Extract the (x, y) coordinate from the center of the cell holding the provided text.  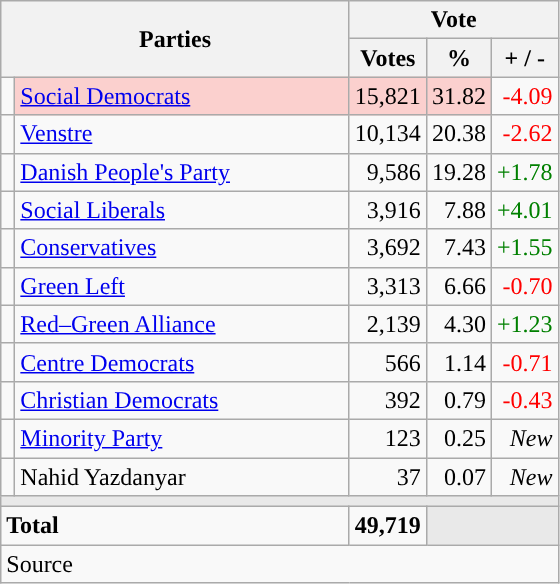
7.43 (458, 248)
Nahid Yazdanyar (182, 477)
-0.43 (524, 400)
123 (388, 438)
19.28 (458, 172)
9,586 (388, 172)
7.88 (458, 210)
Vote (454, 20)
31.82 (458, 96)
3,692 (388, 248)
0.79 (458, 400)
49,719 (388, 526)
4.30 (458, 324)
+1.23 (524, 324)
Green Left (182, 286)
6.66 (458, 286)
Centre Democrats (182, 362)
Red–Green Alliance (182, 324)
+1.55 (524, 248)
20.38 (458, 134)
Venstre (182, 134)
Source (280, 564)
Votes (388, 58)
Total (176, 526)
+1.78 (524, 172)
Minority Party (182, 438)
3,916 (388, 210)
Conservatives (182, 248)
0.25 (458, 438)
1.14 (458, 362)
+4.01 (524, 210)
392 (388, 400)
+ / - (524, 58)
-2.62 (524, 134)
0.07 (458, 477)
566 (388, 362)
10,134 (388, 134)
2,139 (388, 324)
15,821 (388, 96)
3,313 (388, 286)
Christian Democrats (182, 400)
-4.09 (524, 96)
-0.71 (524, 362)
Social Democrats (182, 96)
37 (388, 477)
Parties (176, 39)
Danish People's Party (182, 172)
-0.70 (524, 286)
Social Liberals (182, 210)
% (458, 58)
